Provide the [x, y] coordinate of the cell's center where the given text is located.  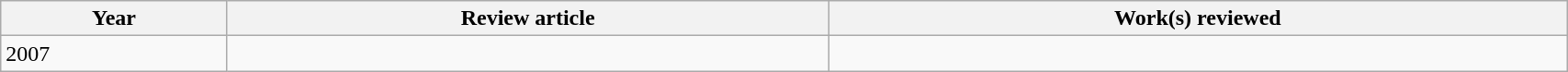
Year [114, 18]
2007 [114, 54]
Work(s) reviewed [1198, 18]
Review article [527, 18]
